Return [x, y] of the center of cell containing provided text 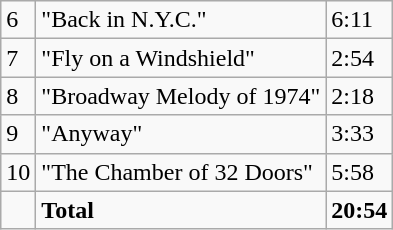
"Fly on a Windshield" [181, 58]
20:54 [360, 210]
2:18 [360, 96]
7 [18, 58]
"Back in N.Y.C." [181, 20]
2:54 [360, 58]
5:58 [360, 172]
3:33 [360, 134]
10 [18, 172]
6:11 [360, 20]
8 [18, 96]
6 [18, 20]
"Anyway" [181, 134]
9 [18, 134]
"The Chamber of 32 Doors" [181, 172]
Total [181, 210]
"Broadway Melody of 1974" [181, 96]
